For the text-containing cell, return its midpoint in [X, Y] coordinate format. 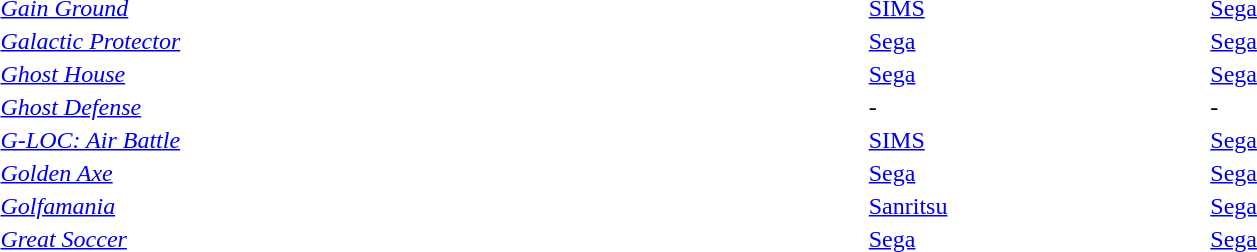
Sanritsu [1036, 206]
- [1036, 107]
SIMS [1036, 140]
